Return [x, y] of the center of cell containing provided text 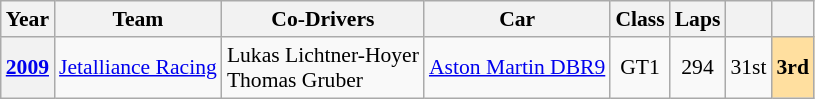
Jetalliance Racing [138, 68]
Lukas Lichtner-Hoyer Thomas Gruber [323, 68]
Car [517, 19]
3rd [794, 68]
31st [748, 68]
Team [138, 19]
294 [698, 68]
Co-Drivers [323, 19]
Aston Martin DBR9 [517, 68]
Class [640, 19]
Year [28, 19]
Laps [698, 19]
2009 [28, 68]
GT1 [640, 68]
